Return (x, y) of the center of cell containing provided text 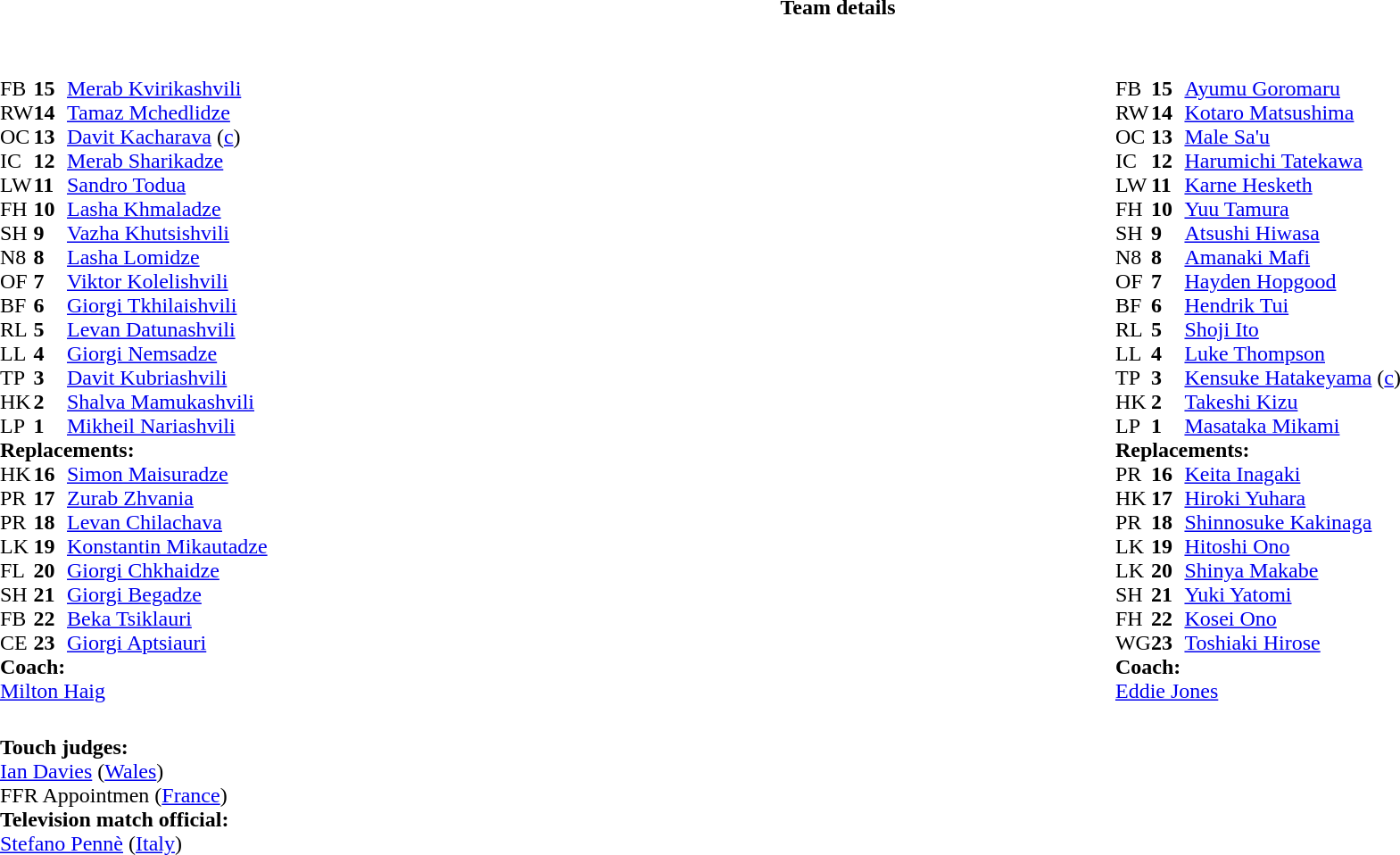
Konstantin Mikautadze (168, 546)
Viktor Kolelishvili (168, 282)
WG (1133, 643)
Davit Kacharava (c) (168, 137)
Milton Haig (134, 691)
Sandro Todua (168, 186)
Lasha Khmaladze (168, 209)
Giorgi Aptsiauri (168, 643)
Merab Kvirikashvili (168, 89)
Coach: (134, 668)
Giorgi Tkhilaishvili (168, 305)
Giorgi Chkhaidze (168, 571)
Lasha Lomidze (168, 257)
Tamaz Mchedlidze (168, 112)
Mikheil Nariashvili (168, 427)
Levan Datunashvili (168, 330)
FL (17, 571)
Zurab Zhvania (168, 498)
Merab Sharikadze (168, 161)
Shalva Mamukashvili (168, 402)
Davit Kubriashvili (168, 378)
CE (17, 643)
Giorgi Begadze (168, 594)
Vazha Khutsishvili (168, 234)
Simon Maisuradze (168, 475)
Levan Chilachava (168, 523)
Beka Tsiklauri (168, 619)
Replacements: (134, 450)
Giorgi Nemsadze (168, 353)
